Determine the [x, y] coordinate at the center of the cell enclosing the given text.  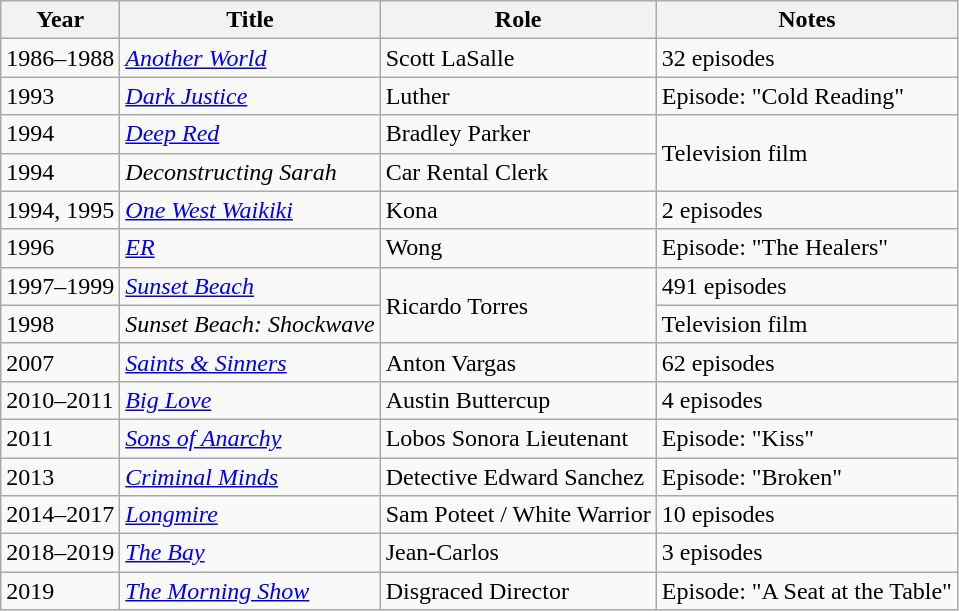
Sunset Beach: Shockwave [250, 324]
Notes [806, 20]
2007 [60, 362]
Dark Justice [250, 96]
1997–1999 [60, 286]
Austin Buttercup [518, 400]
Ricardo Torres [518, 305]
Sons of Anarchy [250, 438]
Wong [518, 248]
491 episodes [806, 286]
One West Waikiki [250, 210]
Episode: "Kiss" [806, 438]
4 episodes [806, 400]
1994, 1995 [60, 210]
Episode: "The Healers" [806, 248]
Another World [250, 58]
Deconstructing Sarah [250, 172]
62 episodes [806, 362]
2014–2017 [60, 515]
2018–2019 [60, 553]
32 episodes [806, 58]
The Bay [250, 553]
ER [250, 248]
Longmire [250, 515]
Lobos Sonora Lieutenant [518, 438]
Saints & Sinners [250, 362]
Sam Poteet / White Warrior [518, 515]
1996 [60, 248]
Detective Edward Sanchez [518, 477]
The Morning Show [250, 591]
2011 [60, 438]
2019 [60, 591]
1998 [60, 324]
3 episodes [806, 553]
Year [60, 20]
Episode: "Cold Reading" [806, 96]
Role [518, 20]
Deep Red [250, 134]
2013 [60, 477]
Episode: "A Seat at the Table" [806, 591]
Scott LaSalle [518, 58]
Bradley Parker [518, 134]
Car Rental Clerk [518, 172]
1986–1988 [60, 58]
Luther [518, 96]
2 episodes [806, 210]
Criminal Minds [250, 477]
Kona [518, 210]
Disgraced Director [518, 591]
Anton Vargas [518, 362]
10 episodes [806, 515]
Title [250, 20]
Big Love [250, 400]
Episode: "Broken" [806, 477]
1993 [60, 96]
Jean-Carlos [518, 553]
2010–2011 [60, 400]
Sunset Beach [250, 286]
